Detect which cell encompasses the target text, then output its (X, Y) center coordinate. 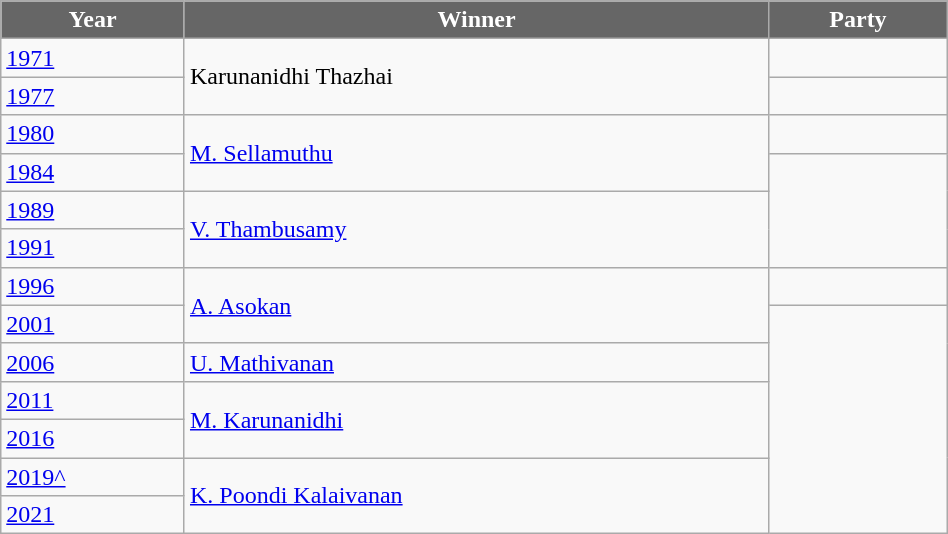
M. Karunanidhi (476, 419)
1984 (93, 172)
Karunanidhi Thazhai (476, 77)
1996 (93, 286)
1977 (93, 96)
1991 (93, 248)
2019^ (93, 477)
Winner (476, 20)
2016 (93, 438)
A. Asokan (476, 305)
K. Poondi Kalaivanan (476, 496)
Party (858, 20)
2011 (93, 400)
V. Thambusamy (476, 229)
1980 (93, 134)
Year (93, 20)
1989 (93, 210)
U. Mathivanan (476, 362)
2021 (93, 515)
M. Sellamuthu (476, 153)
2001 (93, 324)
2006 (93, 362)
1971 (93, 58)
